Return the (X, Y) coordinate for the center point of the cell that contains the specified text.  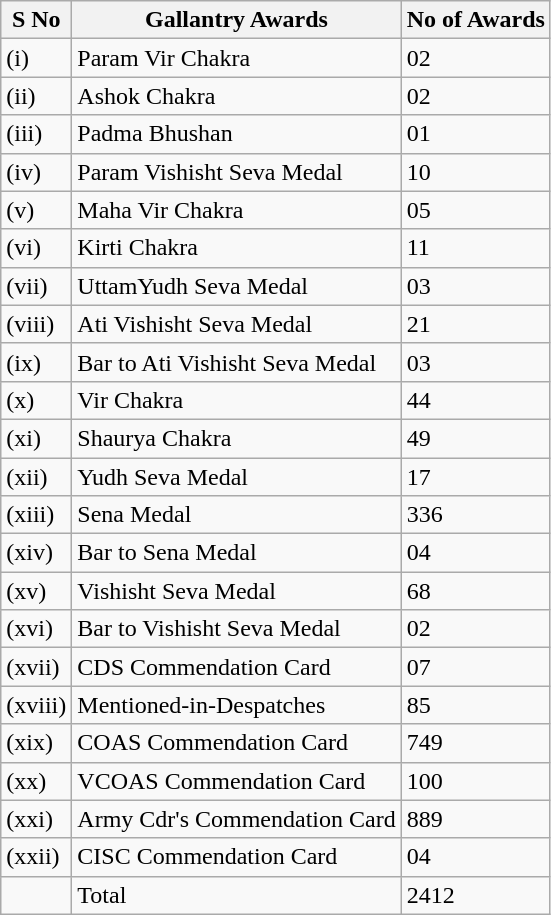
(viii) (36, 324)
05 (476, 210)
21 (476, 324)
Sena Medal (236, 515)
Vir Chakra (236, 400)
49 (476, 438)
Mentioned-in-Despatches (236, 705)
(xi) (36, 438)
Bar to Sena Medal (236, 553)
(iii) (36, 134)
44 (476, 400)
100 (476, 781)
(xxii) (36, 857)
68 (476, 591)
Bar to Ati Vishisht Seva Medal (236, 362)
10 (476, 172)
(xx) (36, 781)
Param Vishisht Seva Medal (236, 172)
Ashok Chakra (236, 96)
01 (476, 134)
(xvii) (36, 667)
Bar to Vishisht Seva Medal (236, 629)
Ati Vishisht Seva Medal (236, 324)
(i) (36, 58)
No of Awards (476, 20)
CISC Commendation Card (236, 857)
889 (476, 819)
S No (36, 20)
(xix) (36, 743)
Vishisht Seva Medal (236, 591)
(vii) (36, 286)
(x) (36, 400)
Kirti Chakra (236, 248)
Maha Vir Chakra (236, 210)
(xiv) (36, 553)
(xvi) (36, 629)
CDS Commendation Card (236, 667)
85 (476, 705)
Gallantry Awards (236, 20)
Padma Bhushan (236, 134)
2412 (476, 895)
11 (476, 248)
VCOAS Commendation Card (236, 781)
COAS Commendation Card (236, 743)
(xv) (36, 591)
(xxi) (36, 819)
Army Cdr's Commendation Card (236, 819)
17 (476, 477)
Param Vir Chakra (236, 58)
Yudh Seva Medal (236, 477)
UttamYudh Seva Medal (236, 286)
(vi) (36, 248)
(iv) (36, 172)
(xii) (36, 477)
(v) (36, 210)
Total (236, 895)
(ii) (36, 96)
07 (476, 667)
(xviii) (36, 705)
(ix) (36, 362)
(xiii) (36, 515)
749 (476, 743)
336 (476, 515)
Shaurya Chakra (236, 438)
